Search for the cell housing the specified text and yield its (X, Y) center coordinate. 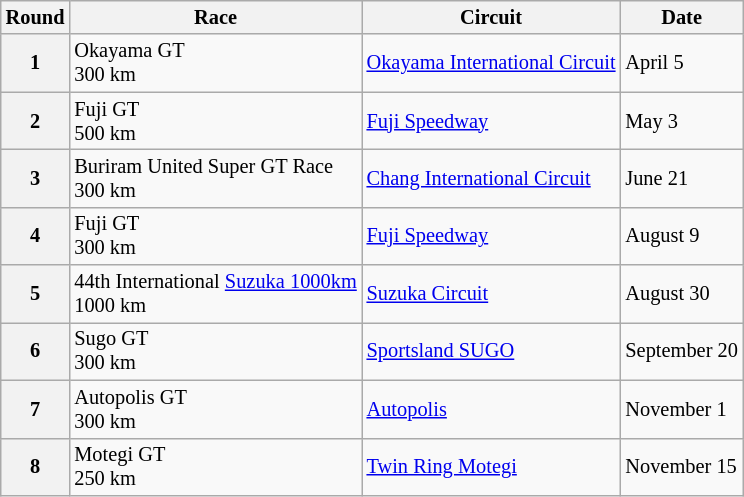
7 (36, 409)
Buriram United Super GT Race300 km (215, 178)
1 (36, 63)
Sportsland SUGO (492, 351)
Sugo GT300 km (215, 351)
Circuit (492, 17)
3 (36, 178)
Autopolis (492, 409)
Suzuka Circuit (492, 294)
November 1 (681, 409)
4 (36, 236)
Date (681, 17)
August 9 (681, 236)
August 30 (681, 294)
November 15 (681, 467)
Autopolis GT300 km (215, 409)
April 5 (681, 63)
2 (36, 121)
June 21 (681, 178)
44th International Suzuka 1000km1000 km (215, 294)
Fuji GT 300 km (215, 236)
Twin Ring Motegi (492, 467)
Motegi GT250 km (215, 467)
Okayama GT300 km (215, 63)
May 3 (681, 121)
September 20 (681, 351)
6 (36, 351)
Round (36, 17)
Chang International Circuit (492, 178)
Fuji GT 500 km (215, 121)
5 (36, 294)
8 (36, 467)
Okayama International Circuit (492, 63)
Race (215, 17)
